Scan for the cell matching the given text and deliver its [X, Y] coordinate at center. 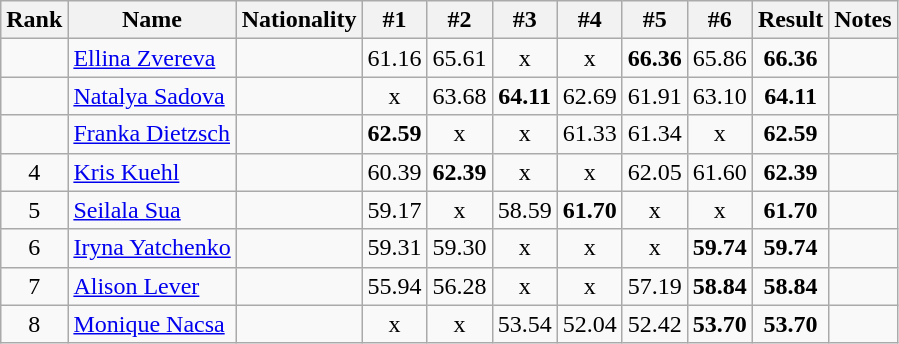
55.94 [394, 286]
7 [34, 286]
#5 [654, 20]
5 [34, 210]
63.68 [460, 96]
#1 [394, 20]
Kris Kuehl [152, 172]
8 [34, 324]
Result [790, 20]
61.33 [590, 134]
Name [152, 20]
Iryna Yatchenko [152, 248]
52.42 [654, 324]
65.61 [460, 58]
#4 [590, 20]
Seilala Sua [152, 210]
61.91 [654, 96]
59.31 [394, 248]
#3 [524, 20]
58.59 [524, 210]
60.39 [394, 172]
62.05 [654, 172]
53.54 [524, 324]
Rank [34, 20]
Notes [863, 20]
#2 [460, 20]
4 [34, 172]
61.16 [394, 58]
Alison Lever [152, 286]
65.86 [720, 58]
63.10 [720, 96]
Nationality [299, 20]
61.34 [654, 134]
Monique Nacsa [152, 324]
Ellina Zvereva [152, 58]
62.69 [590, 96]
59.30 [460, 248]
#6 [720, 20]
56.28 [460, 286]
59.17 [394, 210]
Franka Dietzsch [152, 134]
Natalya Sadova [152, 96]
52.04 [590, 324]
57.19 [654, 286]
6 [34, 248]
61.60 [720, 172]
